Scan for the cell matching the given text and deliver its [X, Y] coordinate at center. 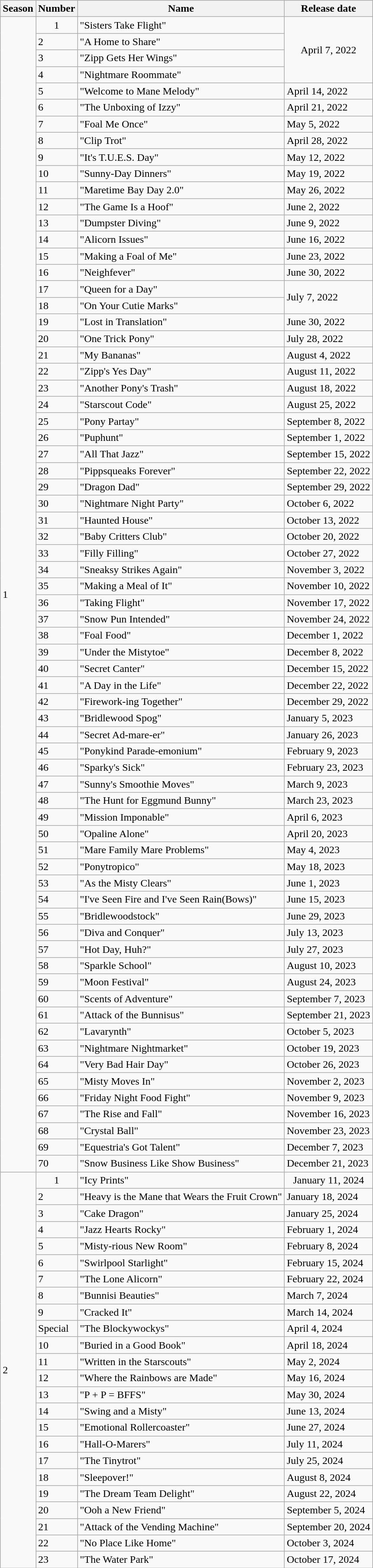
December 1, 2022 [328, 636]
October 5, 2023 [328, 1032]
56 [56, 932]
December 15, 2022 [328, 668]
"Snow Business Like Show Business" [181, 1164]
41 [56, 685]
66 [56, 1098]
"Sunny's Smoothie Moves" [181, 784]
67 [56, 1114]
"The Rise and Fall" [181, 1114]
55 [56, 916]
"Nightmare Nightmarket" [181, 1048]
"Nightmare Roommate" [181, 75]
August 8, 2024 [328, 1477]
May 5, 2022 [328, 124]
"Firework-ing Together" [181, 701]
January 25, 2024 [328, 1213]
March 23, 2023 [328, 801]
January 11, 2024 [328, 1180]
May 19, 2022 [328, 173]
69 [56, 1147]
August 10, 2023 [328, 965]
"Attack of the Vending Machine" [181, 1526]
"Cracked It" [181, 1312]
May 2, 2024 [328, 1362]
"The Water Park" [181, 1560]
October 27, 2022 [328, 553]
31 [56, 520]
"Secret Ad-mare-er" [181, 735]
"Hall-O-Marers" [181, 1444]
50 [56, 834]
"It's T.U.E.S. Day" [181, 157]
68 [56, 1131]
"Sneaksy Strikes Again" [181, 570]
"The Lone Alicorn" [181, 1279]
June 29, 2023 [328, 916]
"Buried in a Good Book" [181, 1345]
61 [56, 1015]
"Swing and a Misty" [181, 1411]
April 28, 2022 [328, 140]
November 2, 2023 [328, 1081]
October 26, 2023 [328, 1065]
25 [56, 421]
"All That Jazz" [181, 454]
September 1, 2022 [328, 437]
"Haunted House" [181, 520]
September 5, 2024 [328, 1510]
"Ponytropico" [181, 867]
32 [56, 537]
"Equestria's Got Talent" [181, 1147]
"Very Bad Hair Day" [181, 1065]
August 24, 2023 [328, 982]
September 20, 2024 [328, 1526]
"The Unboxing of Izzy" [181, 108]
"Lost in Translation" [181, 322]
"As the Misty Clears" [181, 883]
May 12, 2022 [328, 157]
"P + P = BFFS" [181, 1395]
February 9, 2023 [328, 751]
"Zipp Gets Her Wings" [181, 58]
June 2, 2022 [328, 207]
62 [56, 1032]
September 7, 2023 [328, 998]
May 18, 2023 [328, 867]
July 11, 2024 [328, 1444]
"Emotional Rollercoaster" [181, 1428]
37 [56, 619]
February 15, 2024 [328, 1263]
"Pony Partay" [181, 421]
June 16, 2022 [328, 240]
September 21, 2023 [328, 1015]
November 16, 2023 [328, 1114]
November 17, 2022 [328, 603]
October 13, 2022 [328, 520]
40 [56, 668]
September 15, 2022 [328, 454]
February 1, 2024 [328, 1229]
June 27, 2024 [328, 1428]
70 [56, 1164]
"Foal Me Once" [181, 124]
34 [56, 570]
54 [56, 900]
"Moon Festival" [181, 982]
January 18, 2024 [328, 1196]
"Making a Foal of Me" [181, 256]
October 20, 2022 [328, 537]
April 4, 2024 [328, 1329]
"Where the Rainbows are Made" [181, 1378]
"Scents of Adventure" [181, 998]
April 18, 2024 [328, 1345]
"No Place Like Home" [181, 1543]
December 21, 2023 [328, 1164]
July 28, 2022 [328, 339]
28 [56, 470]
"Mission Imponable" [181, 817]
"Icy Prints" [181, 1180]
January 5, 2023 [328, 718]
49 [56, 817]
March 14, 2024 [328, 1312]
"Clip Trot" [181, 140]
"A Day in the Life" [181, 685]
"Heavy is the Mane that Wears the Fruit Crown" [181, 1196]
October 19, 2023 [328, 1048]
"The Tinytrot" [181, 1460]
"Puphunt" [181, 437]
"Dragon Dad" [181, 487]
24 [56, 404]
"Sleepover!" [181, 1477]
48 [56, 801]
August 11, 2022 [328, 372]
December 8, 2022 [328, 652]
"On Your Cutie Marks" [181, 306]
April 7, 2022 [328, 50]
April 20, 2023 [328, 834]
May 30, 2024 [328, 1395]
March 7, 2024 [328, 1296]
April 14, 2022 [328, 91]
"Nightmare Night Party" [181, 504]
"Misty Moves In" [181, 1081]
"Sparky's Sick" [181, 768]
"Crystal Ball" [181, 1131]
"Pippsqueaks Forever" [181, 470]
June 23, 2022 [328, 256]
"Baby Critters Club" [181, 537]
"Cake Dragon" [181, 1213]
52 [56, 867]
29 [56, 487]
May 26, 2022 [328, 190]
Special [56, 1329]
"Taking Flight" [181, 603]
"Hot Day, Huh?" [181, 949]
"Ooh a New Friend" [181, 1510]
October 17, 2024 [328, 1560]
"Opaline Alone" [181, 834]
"The Hunt for Eggmund Bunny" [181, 801]
"Alicorn Issues" [181, 240]
April 21, 2022 [328, 108]
"The Blockywockys" [181, 1329]
63 [56, 1048]
September 29, 2022 [328, 487]
"Snow Pun Intended" [181, 619]
"Misty-rious New Room" [181, 1246]
44 [56, 735]
December 29, 2022 [328, 701]
"Sisters Take Flight" [181, 25]
58 [56, 965]
59 [56, 982]
May 4, 2023 [328, 850]
"Starscout Code" [181, 404]
"Bridlewood Spog" [181, 718]
"The Game Is a Hoof" [181, 207]
"Mare Family Mare Problems" [181, 850]
November 24, 2022 [328, 619]
November 23, 2023 [328, 1131]
27 [56, 454]
"Swirlpool Starlight" [181, 1263]
51 [56, 850]
September 22, 2022 [328, 470]
February 23, 2023 [328, 768]
"Diva and Conquer" [181, 932]
July 27, 2023 [328, 949]
60 [56, 998]
"My Bananas" [181, 355]
"A Home to Share" [181, 42]
"Ponykind Parade-emonium" [181, 751]
65 [56, 1081]
Release date [328, 9]
38 [56, 636]
"Written in the Starscouts" [181, 1362]
45 [56, 751]
"Friday Night Food Fight" [181, 1098]
November 3, 2022 [328, 570]
"Maretime Bay Day 2.0" [181, 190]
57 [56, 949]
October 3, 2024 [328, 1543]
"Jazz Hearts Rocky" [181, 1229]
June 15, 2023 [328, 900]
"Queen for a Day" [181, 289]
"Foal Food" [181, 636]
March 9, 2023 [328, 784]
35 [56, 586]
August 4, 2022 [328, 355]
December 22, 2022 [328, 685]
Number [56, 9]
53 [56, 883]
"Sunny-Day Dinners" [181, 173]
26 [56, 437]
January 26, 2023 [328, 735]
64 [56, 1065]
April 6, 2023 [328, 817]
"Sparkle School" [181, 965]
"Lavarynth" [181, 1032]
May 16, 2024 [328, 1378]
August 22, 2024 [328, 1493]
June 9, 2022 [328, 223]
"Welcome to Mane Melody" [181, 91]
"The Dream Team Delight" [181, 1493]
"Filly Filling" [181, 553]
"One Trick Pony" [181, 339]
"Bunnisi Beauties" [181, 1296]
39 [56, 652]
46 [56, 768]
"Dumpster Diving" [181, 223]
July 25, 2024 [328, 1460]
"Under the Mistytoe" [181, 652]
February 8, 2024 [328, 1246]
February 22, 2024 [328, 1279]
June 13, 2024 [328, 1411]
November 9, 2023 [328, 1098]
July 7, 2022 [328, 297]
"Making a Meal of It" [181, 586]
"I've Seen Fire and I've Seen Rain(Bows)" [181, 900]
"Zipp's Yes Day" [181, 372]
"Neighfever" [181, 273]
October 6, 2022 [328, 504]
June 1, 2023 [328, 883]
September 8, 2022 [328, 421]
"Bridlewoodstock" [181, 916]
33 [56, 553]
December 7, 2023 [328, 1147]
July 13, 2023 [328, 932]
August 18, 2022 [328, 388]
"Another Pony's Trash" [181, 388]
"Attack of the Bunnisus" [181, 1015]
November 10, 2022 [328, 586]
42 [56, 701]
47 [56, 784]
43 [56, 718]
36 [56, 603]
30 [56, 504]
"Secret Canter" [181, 668]
Name [181, 9]
August 25, 2022 [328, 404]
Season [18, 9]
